Search for the cell housing the specified text and yield its (x, y) center coordinate. 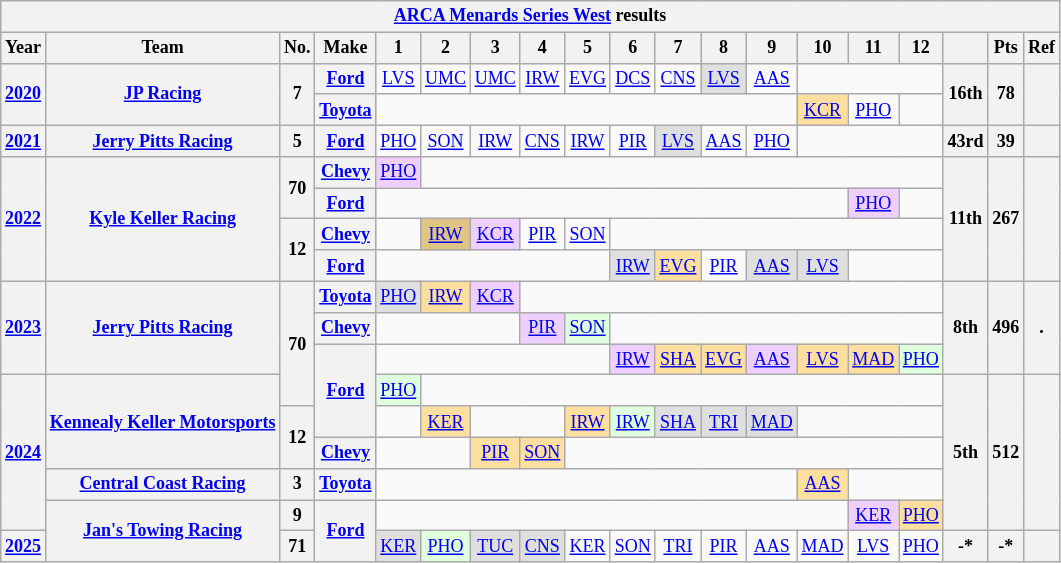
512 (1006, 453)
11th (966, 220)
2 (446, 48)
6 (632, 48)
8th (966, 328)
Jan's Towing Racing (162, 531)
496 (1006, 328)
1 (398, 48)
11 (874, 48)
Central Coast Racing (162, 484)
16th (966, 94)
Kyle Keller Racing (162, 220)
Team (162, 48)
Ref (1042, 48)
39 (1006, 140)
2025 (24, 546)
Year (24, 48)
10 (822, 48)
5th (966, 453)
2022 (24, 220)
JP Racing (162, 94)
. (1042, 328)
Make (346, 48)
ARCA Menards Series West results (530, 16)
2020 (24, 94)
TUC (495, 546)
Kennealy Keller Motorsports (162, 422)
Pts (1006, 48)
DCS (632, 78)
267 (1006, 220)
78 (1006, 94)
2021 (24, 140)
No. (298, 48)
2024 (24, 453)
8 (724, 48)
71 (298, 546)
4 (542, 48)
43rd (966, 140)
2023 (24, 328)
